Pinpoint the cell where the given text exists, returning its [X, Y] midpoint coordinate. 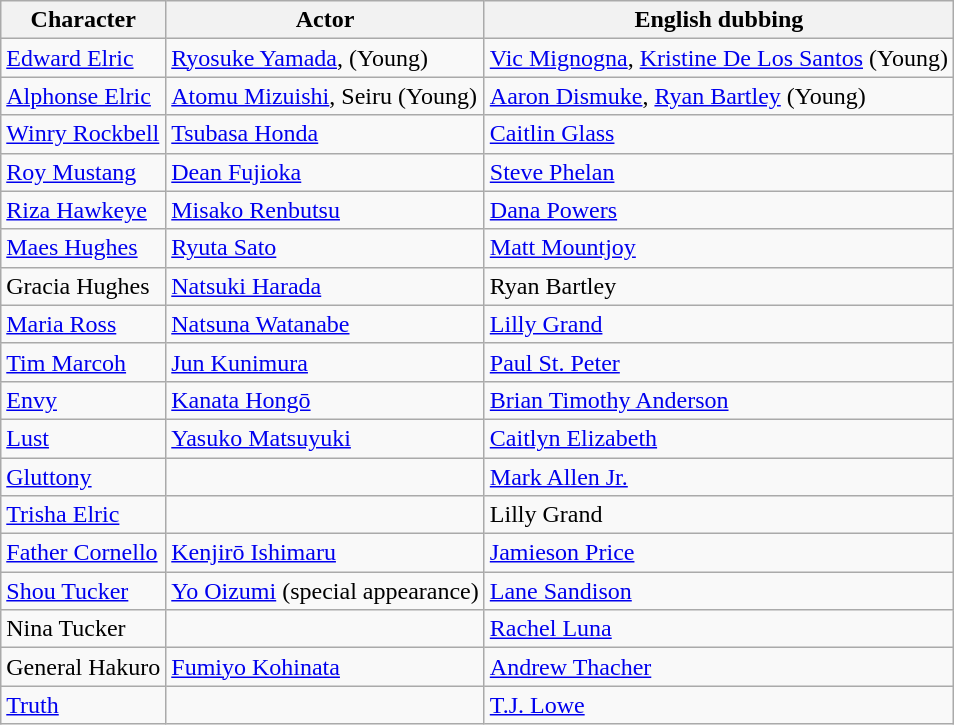
Riza Hawkeye [84, 210]
Shou Tucker [84, 591]
English dubbing [718, 20]
Roy Mustang [84, 172]
Lane Sandison [718, 591]
Actor [326, 20]
Tsubasa Honda [326, 134]
Andrew Thacher [718, 667]
Aaron Dismuke, Ryan Bartley (Young) [718, 96]
Ryuta Sato [326, 248]
Gracia Hughes [84, 286]
Father Cornello [84, 553]
Paul St. Peter [718, 362]
Ryosuke Yamada, (Young) [326, 58]
Caitlyn Elizabeth [718, 438]
Kenjirō Ishimaru [326, 553]
Edward Elric [84, 58]
Lust [84, 438]
Kanata Hongō [326, 400]
Trisha Elric [84, 515]
Brian Timothy Anderson [718, 400]
Atomu Mizuishi, Seiru (Young) [326, 96]
Mark Allen Jr. [718, 477]
Yasuko Matsuyuki [326, 438]
Natsuna Watanabe [326, 324]
Yo Oizumi (special appearance) [326, 591]
Character [84, 20]
Alphonse Elric [84, 96]
Natsuki Harada [326, 286]
Winry Rockbell [84, 134]
Vic Mignogna, Kristine De Los Santos (Young) [718, 58]
Rachel Luna [718, 629]
Matt Mountjoy [718, 248]
T.J. Lowe [718, 705]
Nina Tucker [84, 629]
Caitlin Glass [718, 134]
Ryan Bartley [718, 286]
Steve Phelan [718, 172]
Envy [84, 400]
Dana Powers [718, 210]
Misako Renbutsu [326, 210]
Jun Kunimura [326, 362]
Fumiyo Kohinata [326, 667]
Dean Fujioka [326, 172]
General Hakuro [84, 667]
Maria Ross [84, 324]
Maes Hughes [84, 248]
Tim Marcoh [84, 362]
Gluttony [84, 477]
Jamieson Price [718, 553]
Truth [84, 705]
